Find where the given text appears and provide that cell's center as [X, Y] coordinate. 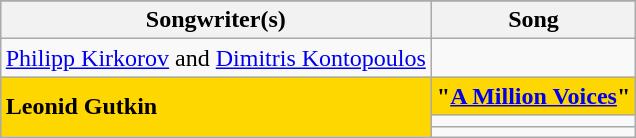
Leonid Gutkin [216, 107]
Philipp Kirkorov and Dimitris Kontopoulos [216, 58]
Song [533, 20]
Songwriter(s) [216, 20]
"A Million Voices" [533, 96]
